Search for the cell housing the specified text and yield its (x, y) center coordinate. 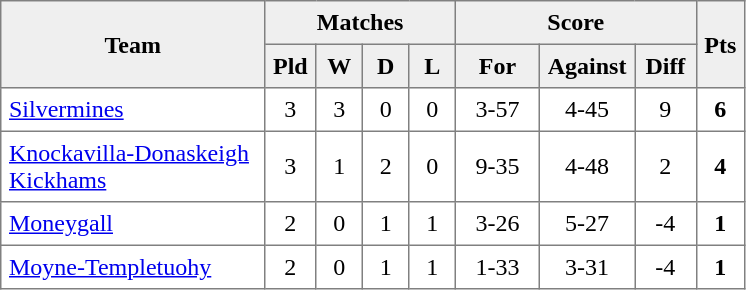
Knockavilla-Donaskeigh Kickhams (133, 166)
Matches (360, 23)
Diff (666, 66)
Moneygall (133, 224)
Score (576, 23)
4 (720, 166)
3-31 (586, 267)
3-26 (497, 224)
Pts (720, 44)
W (339, 66)
Against (586, 66)
6 (720, 110)
D (385, 66)
Team (133, 44)
Pld (290, 66)
5-27 (586, 224)
Silvermines (133, 110)
For (497, 66)
Moyne-Templetuohy (133, 267)
L (432, 66)
3-57 (497, 110)
4-48 (586, 166)
4-45 (586, 110)
9-35 (497, 166)
1-33 (497, 267)
9 (666, 110)
